Extract the [X, Y] coordinate from the center of the cell holding the provided text.  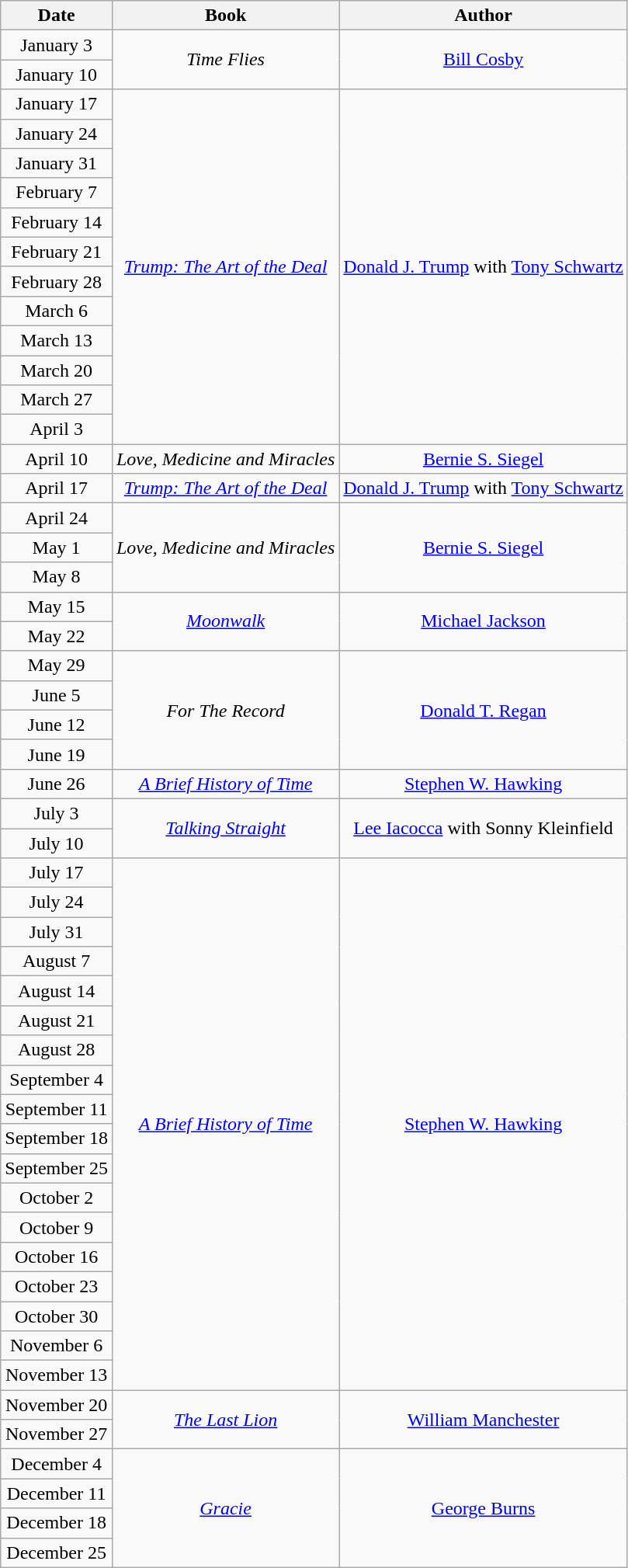
Michael Jackson [484, 621]
Lee Iacocca with Sonny Kleinfield [484, 828]
December 4 [57, 1464]
Moonwalk [225, 621]
May 15 [57, 607]
May 8 [57, 577]
May 29 [57, 666]
Date [57, 16]
December 25 [57, 1552]
For The Record [225, 710]
July 3 [57, 813]
August 28 [57, 1050]
January 31 [57, 163]
April 10 [57, 459]
Bill Cosby [484, 60]
September 11 [57, 1109]
November 20 [57, 1405]
November 6 [57, 1346]
May 22 [57, 636]
Gracie [225, 1508]
March 6 [57, 311]
Donald T. Regan [484, 710]
January 3 [57, 45]
August 7 [57, 961]
December 18 [57, 1523]
The Last Lion [225, 1420]
October 2 [57, 1198]
July 17 [57, 873]
November 13 [57, 1375]
February 28 [57, 281]
March 20 [57, 370]
October 30 [57, 1316]
September 25 [57, 1168]
January 17 [57, 104]
January 10 [57, 75]
May 1 [57, 548]
June 5 [57, 695]
April 24 [57, 518]
October 16 [57, 1257]
August 21 [57, 1020]
January 24 [57, 134]
Book [225, 16]
June 26 [57, 784]
March 13 [57, 340]
October 9 [57, 1227]
Talking Straight [225, 828]
Author [484, 16]
November 27 [57, 1434]
August 14 [57, 991]
February 7 [57, 193]
July 31 [57, 932]
March 27 [57, 400]
July 10 [57, 843]
September 18 [57, 1139]
July 24 [57, 902]
Time Flies [225, 60]
September 4 [57, 1080]
George Burns [484, 1508]
October 23 [57, 1286]
December 11 [57, 1493]
William Manchester [484, 1420]
June 12 [57, 725]
February 14 [57, 222]
April 17 [57, 488]
June 19 [57, 754]
February 21 [57, 252]
April 3 [57, 429]
